Determine the [x, y] coordinate at the center of the cell enclosing the given text.  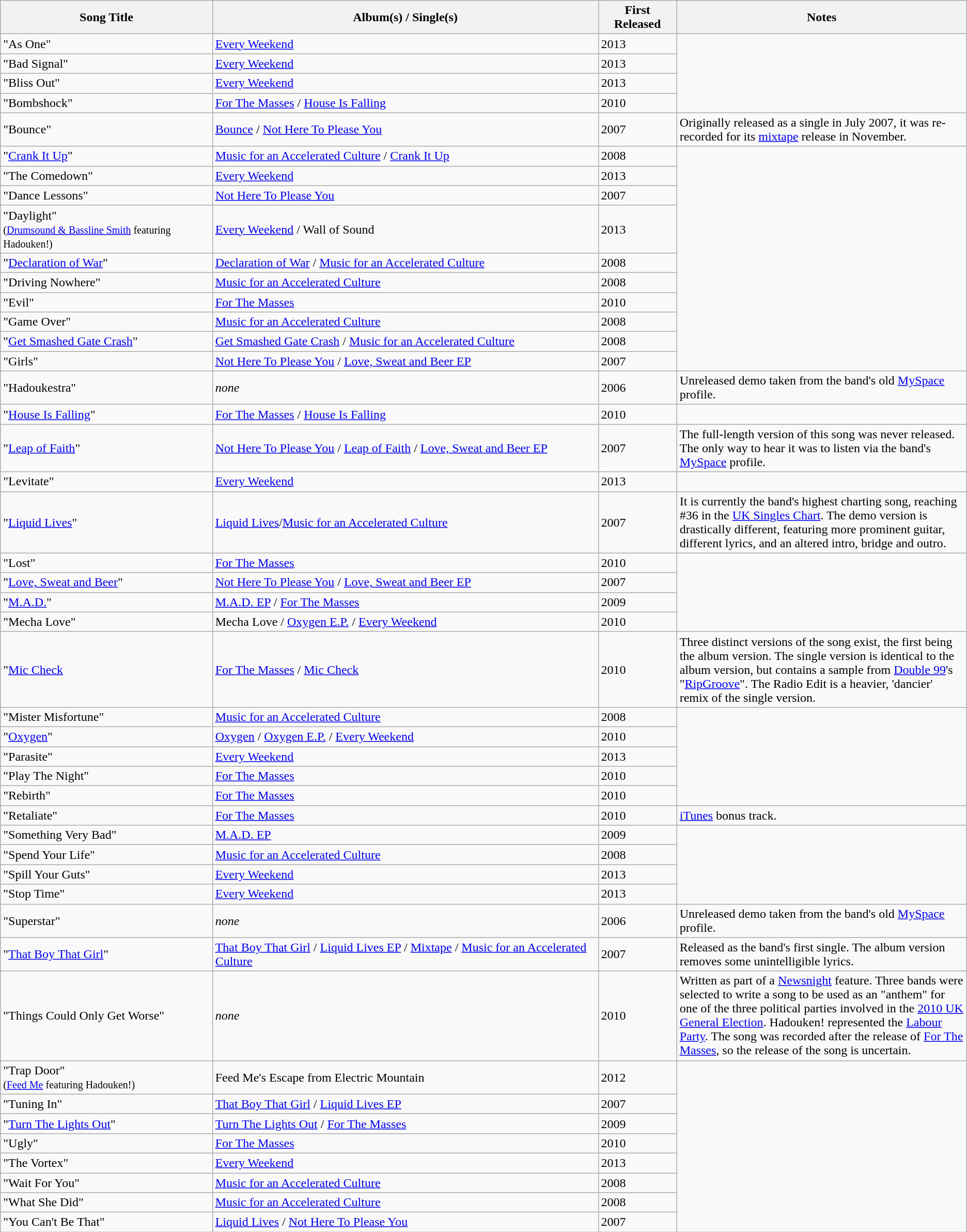
"Love, Sweat and Beer" [106, 582]
"Lost" [106, 563]
"Mecha Love" [106, 622]
Every Weekend / Wall of Sound [405, 229]
Song Title [106, 18]
"As One" [106, 44]
"Stop Time" [106, 894]
Turn The Lights Out / For The Masses [405, 1123]
"Crank It Up" [106, 156]
"Mister Misfortune" [106, 717]
"Leap of Faith" [106, 448]
"Something Very Bad" [106, 835]
Album(s) / Single(s) [405, 18]
"Superstar" [106, 921]
Liquid Lives / Not Here To Please You [405, 1222]
The full-length version of this song was never released. The only way to hear it was to listen via the band's MySpace profile. [821, 448]
"Oxygen" [106, 736]
Bounce / Not Here To Please You [405, 129]
"Liquid Lives" [106, 522]
"Spend Your Life" [106, 855]
"Spill Your Guts" [106, 874]
"M.A.D." [106, 602]
"Bounce" [106, 129]
"The Comedown" [106, 176]
Music for an Accelerated Culture / Crank It Up [405, 156]
Notes [821, 18]
M.A.D. EP [405, 835]
"Retaliate" [106, 815]
"What She Did" [106, 1203]
"Wait For You" [106, 1183]
"Driving Nowhere" [106, 282]
Oxygen / Oxygen E.P. / Every Weekend [405, 736]
"The Vortex" [106, 1163]
"Things Could Only Get Worse" [106, 1016]
"Ugly" [106, 1143]
"Mic Check [106, 669]
"Daylight"(Drumsound & Bassline Smith featuring Hadouken!) [106, 229]
"Turn The Lights Out" [106, 1123]
"Girls" [106, 361]
M.A.D. EP / For The Masses [405, 602]
"Evil" [106, 302]
Originally released as a single in July 2007, it was re-recorded for its mixtape release in November. [821, 129]
"Bombshock" [106, 103]
"Bliss Out" [106, 83]
"Trap Door"(Feed Me featuring Hadouken!) [106, 1077]
Liquid Lives/Music for an Accelerated Culture [405, 522]
Mecha Love / Oxygen E.P. / Every Weekend [405, 622]
"Game Over" [106, 322]
"Parasite" [106, 756]
"House Is Falling" [106, 414]
"Levitate" [106, 482]
"Play The Night" [106, 776]
Not Here To Please You / Leap of Faith / Love, Sweat and Beer EP [405, 448]
That Boy That Girl / Liquid Lives EP / Mixtape / Music for an Accelerated Culture [405, 954]
For The Masses / Mic Check [405, 669]
"Rebirth" [106, 796]
Declaration of War / Music for an Accelerated Culture [405, 263]
"Bad Signal" [106, 64]
2012 [637, 1077]
First Released [637, 18]
"Tuning In" [106, 1104]
"Dance Lessons" [106, 195]
Feed Me's Escape from Electric Mountain [405, 1077]
"Declaration of War" [106, 263]
"That Boy That Girl" [106, 954]
That Boy That Girl / Liquid Lives EP [405, 1104]
iTunes bonus track. [821, 815]
"Hadoukestra" [106, 388]
"Get Smashed Gate Crash" [106, 342]
Released as the band's first single. The album version removes some unintelligible lyrics. [821, 954]
Get Smashed Gate Crash / Music for an Accelerated Culture [405, 342]
"You Can't Be That" [106, 1222]
Not Here To Please You [405, 195]
